Provide the (x, y) coordinate of the cell's center where the given text is located.  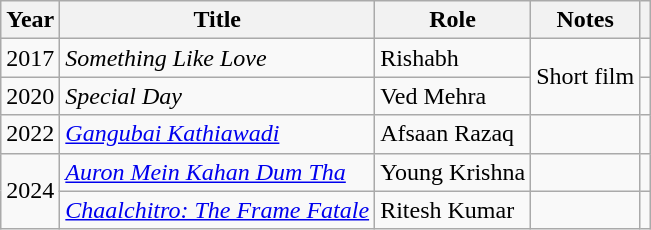
Short film (586, 77)
Ritesh Kumar (453, 210)
Title (218, 20)
2017 (30, 58)
Ved Mehra (453, 96)
2024 (30, 191)
Year (30, 20)
Special Day (218, 96)
Rishabh (453, 58)
2022 (30, 134)
Afsaan Razaq (453, 134)
Gangubai Kathiawadi (218, 134)
Role (453, 20)
Something Like Love (218, 58)
Notes (586, 20)
Chaalchitro: The Frame Fatale (218, 210)
Young Krishna (453, 172)
Auron Mein Kahan Dum Tha (218, 172)
2020 (30, 96)
